Extract the [x, y] coordinate from the center of the cell holding the provided text.  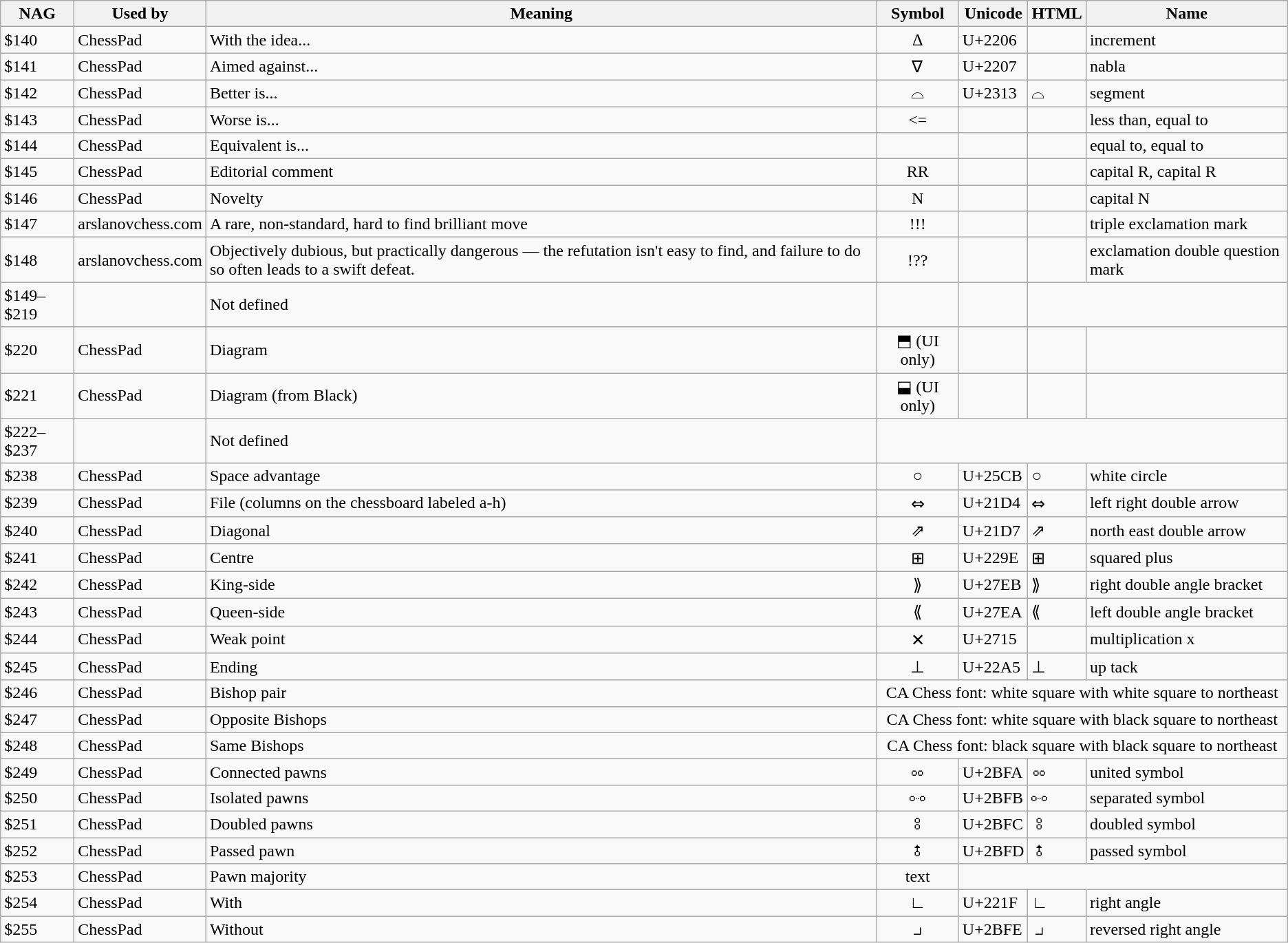
$247 [37, 719]
Weak point [541, 639]
exclamation double question mark [1186, 260]
Connected pawns [541, 772]
Diagram [541, 350]
$240 [37, 531]
$221 [37, 396]
CA Chess font: white square with white square to northeast [1082, 693]
left double angle bracket [1186, 612]
$140 [37, 40]
Ending [541, 667]
$251 [37, 824]
up tack [1186, 667]
capital R, capital R [1186, 172]
Centre [541, 558]
$147 [37, 224]
U+27EA [994, 612]
CA Chess font: black square with black square to northeast [1082, 745]
$222–$237 [37, 441]
Equivalent is... [541, 146]
passed symbol [1186, 850]
U+2207 [994, 67]
$253 [37, 877]
squared plus [1186, 558]
Better is... [541, 93]
⬒ (UI only) [918, 350]
right double angle bracket [1186, 585]
!!! [918, 224]
RR [918, 172]
Same Bishops [541, 745]
$146 [37, 198]
$238 [37, 476]
King-side [541, 585]
Isolated pawns [541, 798]
U+2BFB [994, 798]
reversed right angle [1186, 929]
U+229E [994, 558]
U+221F [994, 903]
$141 [37, 67]
increment [1186, 40]
left right double arrow [1186, 503]
NAG [37, 14]
triple exclamation mark [1186, 224]
U+2313 [994, 93]
white circle [1186, 476]
Passed pawn [541, 850]
$250 [37, 798]
$255 [37, 929]
Bishop pair [541, 693]
U+2BFE [994, 929]
$248 [37, 745]
less than, equal to [1186, 119]
Diagram (from Black) [541, 396]
separated symbol [1186, 798]
$252 [37, 850]
U+21D4 [994, 503]
capital N [1186, 198]
File (columns on the chessboard labeled a-h) [541, 503]
<= [918, 119]
∇ [918, 67]
N [918, 198]
$242 [37, 585]
U+27EB [994, 585]
Editorial comment [541, 172]
U+25CB [994, 476]
U+2BFA [994, 772]
Queen-side [541, 612]
segment [1186, 93]
$142 [37, 93]
U+22A5 [994, 667]
Unicode [994, 14]
$145 [37, 172]
CA Chess font: white square with black square to northeast [1082, 719]
right angle [1186, 903]
Symbol [918, 14]
Pawn majority [541, 877]
HTML [1057, 14]
Opposite Bishops [541, 719]
Used by [140, 14]
With the idea... [541, 40]
Novelty [541, 198]
Aimed against... [541, 67]
$241 [37, 558]
U+2BFC [994, 824]
$246 [37, 693]
Space advantage [541, 476]
$220 [37, 350]
$239 [37, 503]
$144 [37, 146]
Worse is... [541, 119]
$244 [37, 639]
$249 [37, 772]
!?? [918, 260]
⬓ (UI only) [918, 396]
U+2BFD [994, 850]
✕ [918, 639]
A rare, non-standard, hard to find brilliant move [541, 224]
$254 [37, 903]
$245 [37, 667]
Without [541, 929]
∆ [918, 40]
nabla [1186, 67]
united symbol [1186, 772]
doubled symbol [1186, 824]
$243 [37, 612]
Objectively dubious, but practically dangerous — the refutation isn't easy to find, and failure to do so often leads to a swift defeat. [541, 260]
$149–$219 [37, 304]
north east double arrow [1186, 531]
equal to, equal to [1186, 146]
Diagonal [541, 531]
U+2715 [994, 639]
Meaning [541, 14]
$143 [37, 119]
Name [1186, 14]
U+21D7 [994, 531]
With [541, 903]
Doubled pawns [541, 824]
U+2206 [994, 40]
$148 [37, 260]
multiplication x [1186, 639]
text [918, 877]
